For the text-containing cell, return its midpoint in (X, Y) coordinate format. 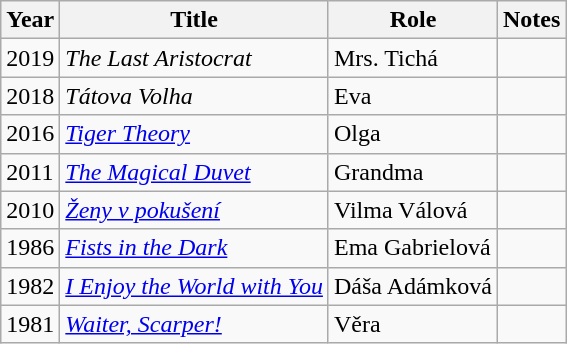
Mrs. Tichá (412, 58)
The Last Aristocrat (194, 58)
I Enjoy the World with You (194, 286)
Olga (412, 134)
2011 (30, 172)
Ženy v pokušení (194, 210)
Waiter, Scarper! (194, 324)
1986 (30, 248)
The Magical Duvet (194, 172)
Grandma (412, 172)
Eva (412, 96)
Notes (531, 20)
Dáša Adámková (412, 286)
2019 (30, 58)
Year (30, 20)
Tiger Theory (194, 134)
Vilma Válová (412, 210)
Title (194, 20)
Role (412, 20)
2016 (30, 134)
1981 (30, 324)
Ema Gabrielová (412, 248)
Tátova Volha (194, 96)
Věra (412, 324)
1982 (30, 286)
Fists in the Dark (194, 248)
2010 (30, 210)
2018 (30, 96)
